Return the [x, y] coordinate for the center point of the cell that contains the specified text.  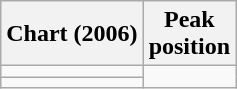
Chart (2006) [72, 34]
Peakposition [189, 34]
